Detect which cell encompasses the target text, then output its (X, Y) center coordinate. 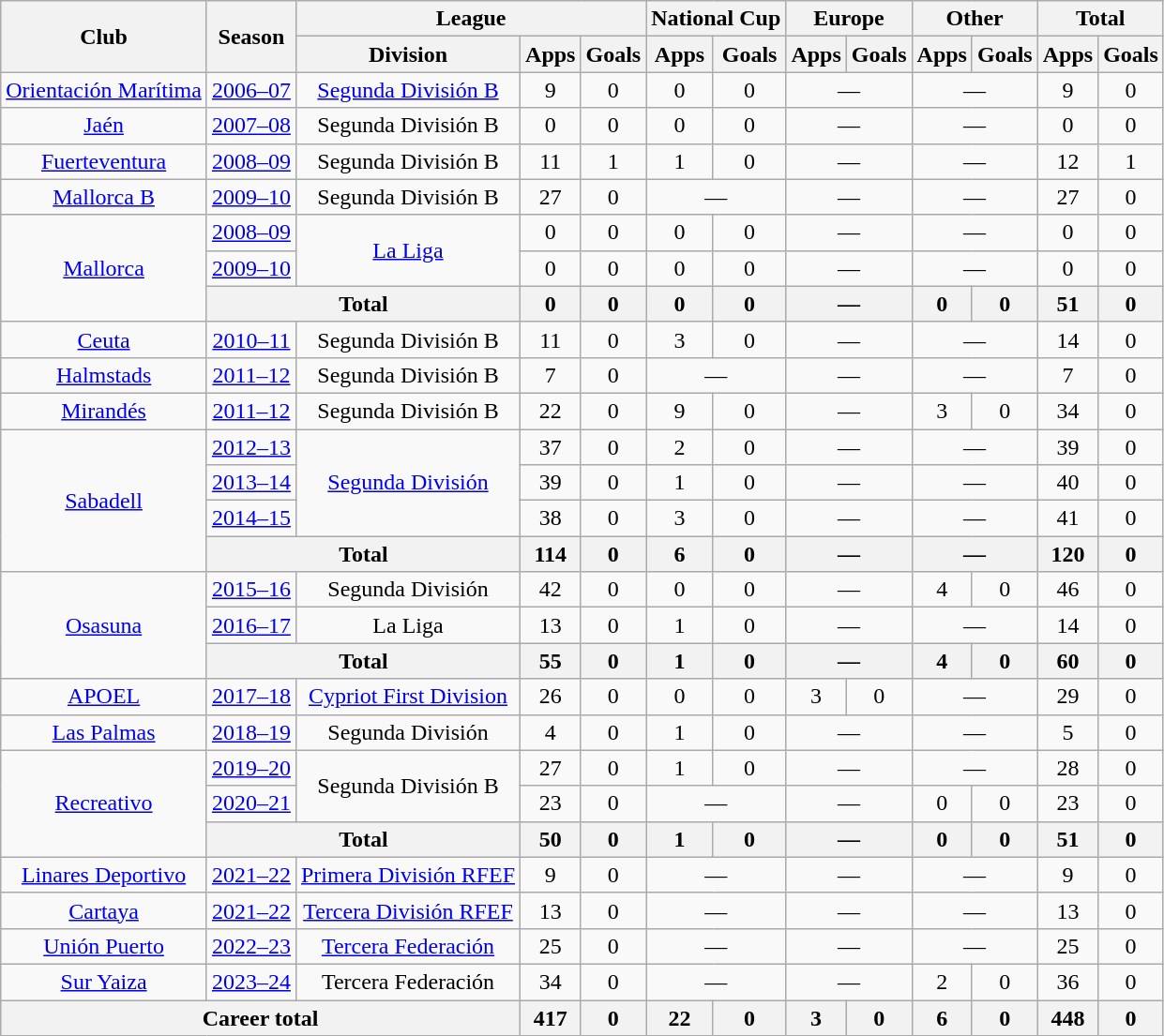
40 (1067, 483)
5 (1067, 732)
114 (551, 554)
Division (407, 54)
38 (551, 518)
28 (1067, 768)
Jaén (104, 126)
50 (551, 839)
Orientación Marítima (104, 90)
Other (975, 19)
Tercera División RFEF (407, 910)
Mirandés (104, 411)
42 (551, 590)
Las Palmas (104, 732)
Unión Puerto (104, 946)
Season (251, 37)
2023–24 (251, 982)
2012–13 (251, 447)
Mallorca (104, 268)
2016–17 (251, 625)
2007–08 (251, 126)
36 (1067, 982)
26 (551, 697)
417 (551, 1017)
Club (104, 37)
League (471, 19)
60 (1067, 661)
Cypriot First Division (407, 697)
Ceuta (104, 339)
National Cup (717, 19)
29 (1067, 697)
46 (1067, 590)
55 (551, 661)
2010–11 (251, 339)
Linares Deportivo (104, 875)
Recreativo (104, 803)
2022–23 (251, 946)
APOEL (104, 697)
2018–19 (251, 732)
2006–07 (251, 90)
2013–14 (251, 483)
Halmstads (104, 375)
41 (1067, 518)
Sur Yaiza (104, 982)
Cartaya (104, 910)
2020–21 (251, 803)
Sabadell (104, 501)
Primera División RFEF (407, 875)
2014–15 (251, 518)
2017–18 (251, 697)
Europe (849, 19)
Career total (261, 1017)
2019–20 (251, 768)
Osasuna (104, 625)
12 (1067, 161)
120 (1067, 554)
Mallorca B (104, 197)
2015–16 (251, 590)
Fuerteventura (104, 161)
448 (1067, 1017)
37 (551, 447)
